Return the (x, y) coordinate for the center point of the cell that contains the specified text.  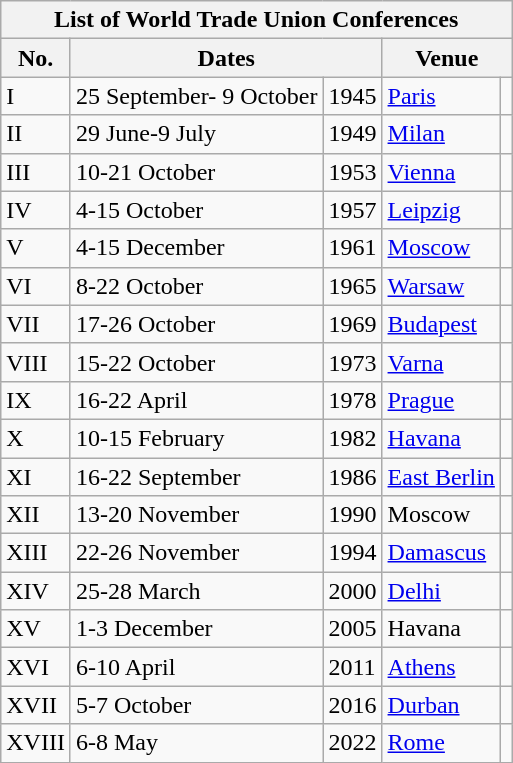
XVI (36, 667)
1957 (352, 210)
1973 (352, 362)
15-22 October (196, 362)
XVII (36, 705)
17-26 October (196, 324)
XIII (36, 553)
Warsaw (441, 286)
Dates (226, 58)
East Berlin (441, 477)
2011 (352, 667)
XIV (36, 591)
Milan (441, 134)
2005 (352, 629)
25 September- 9 October (196, 96)
1994 (352, 553)
22-26 November (196, 553)
List of World Trade Union Conferences (256, 20)
1949 (352, 134)
V (36, 248)
XVIII (36, 743)
VI (36, 286)
Leipzig (441, 210)
2022 (352, 743)
XV (36, 629)
I (36, 96)
XII (36, 515)
IX (36, 400)
1969 (352, 324)
8-22 October (196, 286)
4-15 October (196, 210)
Budapest (441, 324)
II (36, 134)
Athens (441, 667)
5-7 October (196, 705)
1-3 December (196, 629)
Paris (441, 96)
IV (36, 210)
VIII (36, 362)
16-22 April (196, 400)
4-15 December (196, 248)
III (36, 172)
1965 (352, 286)
1978 (352, 400)
2016 (352, 705)
Durban (441, 705)
Venue (446, 58)
16-22 September (196, 477)
Delhi (441, 591)
Rome (441, 743)
29 June-9 July (196, 134)
1953 (352, 172)
Damascus (441, 553)
6-8 May (196, 743)
X (36, 438)
VII (36, 324)
6-10 April (196, 667)
10-15 February (196, 438)
Varna (441, 362)
1986 (352, 477)
Vienna (441, 172)
No. (36, 58)
XI (36, 477)
1982 (352, 438)
25-28 March (196, 591)
1961 (352, 248)
Prague (441, 400)
1990 (352, 515)
2000 (352, 591)
13-20 November (196, 515)
1945 (352, 96)
10-21 October (196, 172)
